Return (x, y) of the center of cell containing provided text 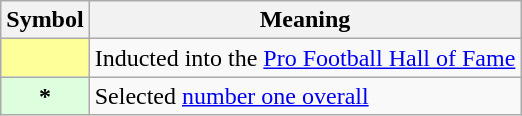
Meaning (305, 20)
Symbol (45, 20)
Inducted into the Pro Football Hall of Fame (305, 58)
* (45, 96)
Selected number one overall (305, 96)
